For the text-containing cell, return its midpoint in [X, Y] coordinate format. 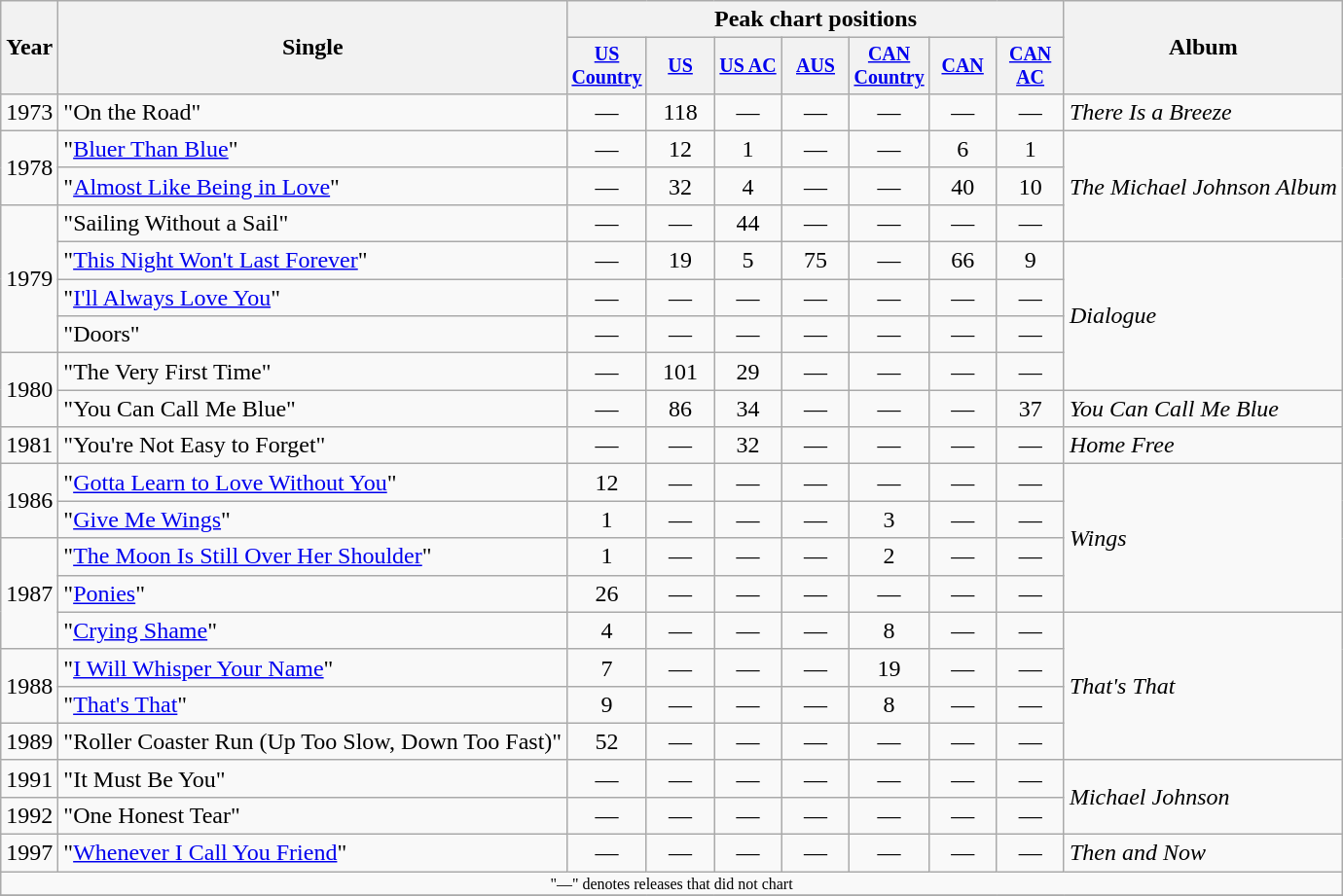
Wings [1203, 538]
34 [747, 409]
75 [816, 261]
1987 [29, 593]
"Whenever I Call You Friend" [313, 853]
Album [1203, 48]
US Country [607, 66]
10 [1030, 186]
"Give Me Wings" [313, 520]
Then and Now [1203, 853]
"On the Road" [313, 112]
1989 [29, 741]
"Bluer Than Blue" [313, 149]
"You're Not Easy to Forget" [313, 446]
"The Very First Time" [313, 372]
"I Will Whisper Your Name" [313, 667]
"One Honest Tear" [313, 815]
CAN Country [889, 66]
Dialogue [1203, 316]
"I'll Always Love You" [313, 298]
"This Night Won't Last Forever" [313, 261]
US AC [747, 66]
7 [607, 667]
2 [889, 556]
52 [607, 741]
That's That [1203, 686]
"Sailing Without a Sail" [313, 223]
"That's That" [313, 704]
AUS [816, 66]
"Roller Coaster Run (Up Too Slow, Down Too Fast)" [313, 741]
1979 [29, 278]
"You Can Call Me Blue" [313, 409]
37 [1030, 409]
The Michael Johnson Album [1203, 186]
"Almost Like Being in Love" [313, 186]
US [679, 66]
"Doors" [313, 335]
"Gotta Learn to Love Without You" [313, 483]
66 [962, 261]
1992 [29, 815]
86 [679, 409]
CAN AC [1030, 66]
1978 [29, 167]
1997 [29, 853]
29 [747, 372]
Year [29, 48]
"Crying Shame" [313, 630]
118 [679, 112]
"Ponies" [313, 593]
There Is a Breeze [1203, 112]
Peak chart positions [816, 19]
1981 [29, 446]
5 [747, 261]
"—" denotes releases that did not chart [671, 883]
Home Free [1203, 446]
"The Moon Is Still Over Her Shoulder" [313, 556]
6 [962, 149]
3 [889, 520]
40 [962, 186]
1980 [29, 390]
1991 [29, 778]
Michael Johnson [1203, 797]
101 [679, 372]
1973 [29, 112]
1986 [29, 501]
1988 [29, 686]
44 [747, 223]
"It Must Be You" [313, 778]
26 [607, 593]
CAN [962, 66]
Single [313, 48]
You Can Call Me Blue [1203, 409]
